Provide the [X, Y] coordinate of the cell's center where the given text is located.  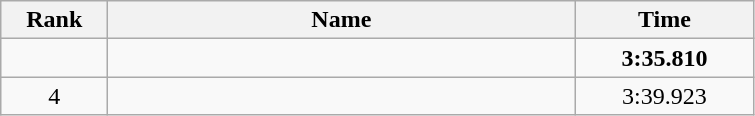
Time [664, 20]
Name [342, 20]
3:35.810 [664, 58]
Rank [54, 20]
3:39.923 [664, 96]
4 [54, 96]
